Output the (X, Y) coordinate of the center of the cell containing the given text.  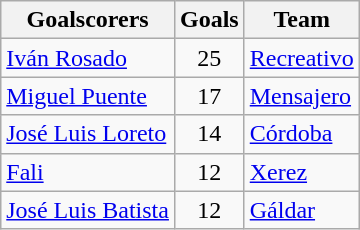
25 (209, 58)
Córdoba (302, 134)
Mensajero (302, 96)
Iván Rosado (88, 58)
Xerez (302, 172)
José Luis Loreto (88, 134)
Goals (209, 20)
José Luis Batista (88, 210)
14 (209, 134)
Recreativo (302, 58)
Goalscorers (88, 20)
Miguel Puente (88, 96)
17 (209, 96)
Gáldar (302, 210)
Fali (88, 172)
Team (302, 20)
